Provide the (x, y) coordinate of the cell's center where the given text is located.  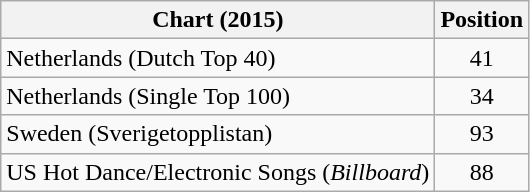
Chart (2015) (218, 20)
Position (482, 20)
Netherlands (Dutch Top 40) (218, 58)
Netherlands (Single Top 100) (218, 96)
US Hot Dance/Electronic Songs (Billboard) (218, 172)
93 (482, 134)
41 (482, 58)
Sweden (Sverigetopplistan) (218, 134)
34 (482, 96)
88 (482, 172)
